Detect which cell encompasses the target text, then output its (X, Y) center coordinate. 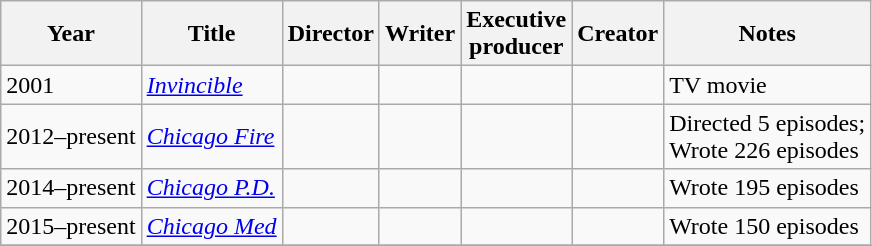
Chicago Fire (212, 136)
Chicago Med (212, 226)
Writer (420, 34)
Chicago P.D. (212, 188)
Title (212, 34)
Invincible (212, 85)
Executiveproducer (516, 34)
2001 (71, 85)
Director (330, 34)
TV movie (768, 85)
Notes (768, 34)
2014–present (71, 188)
2012–present (71, 136)
Wrote 150 episodes (768, 226)
Wrote 195 episodes (768, 188)
Year (71, 34)
2015–present (71, 226)
Creator (618, 34)
Directed 5 episodes;Wrote 226 episodes (768, 136)
